Detect which cell encompasses the target text, then output its (x, y) center coordinate. 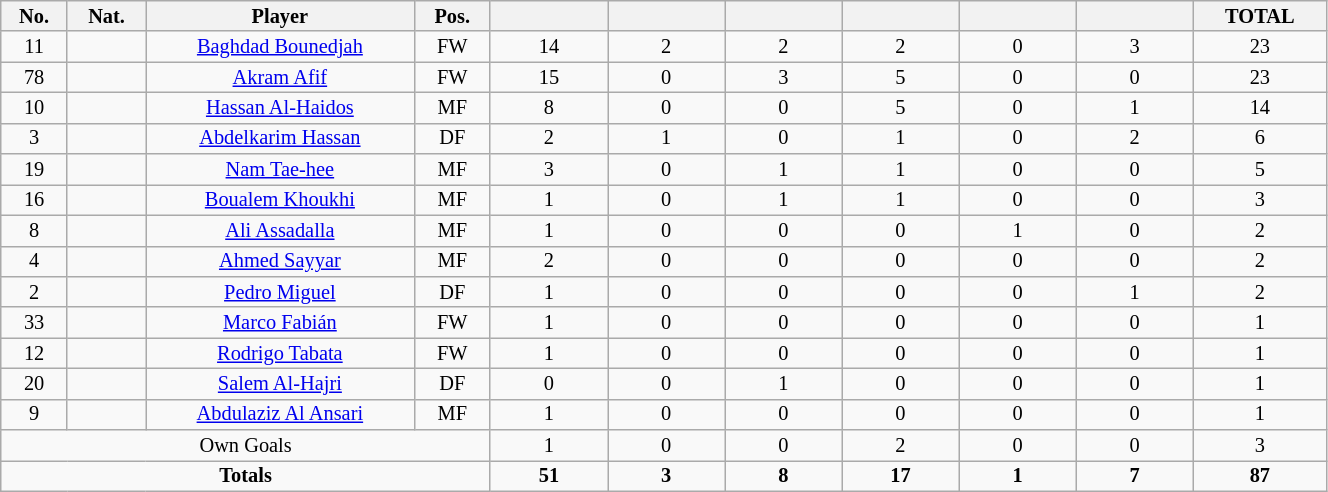
Own Goals (246, 446)
12 (34, 354)
4 (34, 262)
Player (280, 16)
Nat. (106, 16)
Pedro Miguel (280, 292)
10 (34, 108)
Abdelkarim Hassan (280, 138)
Baghdad Bounedjah (280, 46)
No. (34, 16)
Pos. (452, 16)
Marco Fabián (280, 322)
51 (548, 476)
Abdulaziz Al Ansari (280, 414)
Ahmed Sayyar (280, 262)
7 (1134, 476)
17 (900, 476)
15 (548, 78)
9 (34, 414)
11 (34, 46)
16 (34, 200)
87 (1260, 476)
Nam Tae-hee (280, 170)
6 (1260, 138)
33 (34, 322)
Akram Afif (280, 78)
19 (34, 170)
TOTAL (1260, 16)
Totals (246, 476)
Hassan Al-Haidos (280, 108)
Salem Al-Hajri (280, 384)
Boualem Khoukhi (280, 200)
Rodrigo Tabata (280, 354)
78 (34, 78)
20 (34, 384)
Ali Assadalla (280, 230)
